For the text-containing cell, return its midpoint in [x, y] coordinate format. 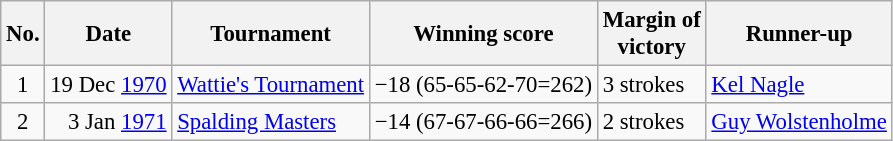
3 Jan 1971 [108, 122]
−18 (65-65-62-70=262) [483, 85]
−14 (67-67-66-66=266) [483, 122]
Runner-up [799, 34]
Guy Wolstenholme [799, 122]
Tournament [270, 34]
19 Dec 1970 [108, 85]
Winning score [483, 34]
Kel Nagle [799, 85]
2 strokes [652, 122]
Spalding Masters [270, 122]
1 [23, 85]
Margin ofvictory [652, 34]
Wattie's Tournament [270, 85]
2 [23, 122]
No. [23, 34]
3 strokes [652, 85]
Date [108, 34]
